Find where the given text appears and provide that cell's center as (x, y) coordinate. 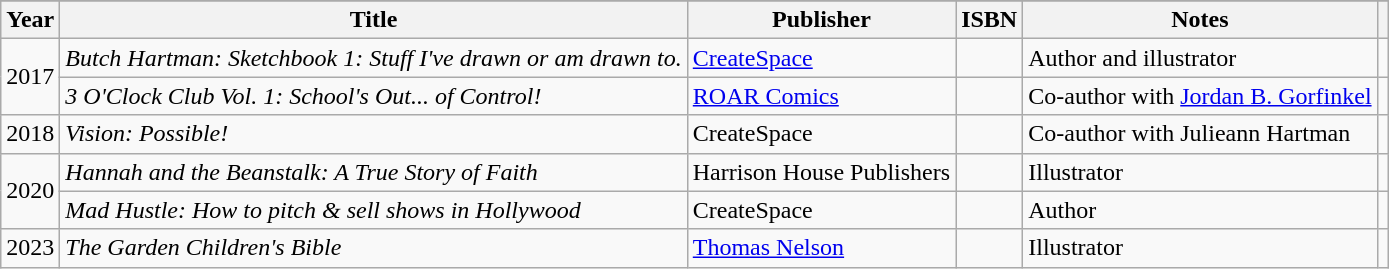
Vision: Possible! (374, 134)
Harrison House Publishers (821, 172)
Notes (1200, 20)
2020 (30, 191)
Thomas Nelson (821, 248)
ROAR Comics (821, 96)
2023 (30, 248)
2017 (30, 77)
Co-author with Jordan B. Gorfinkel (1200, 96)
Author and illustrator (1200, 58)
Title (374, 20)
Co-author with Julieann Hartman (1200, 134)
Butch Hartman: Sketchbook 1: Stuff I've drawn or am drawn to. (374, 58)
3 O'Clock Club Vol. 1: School's Out... of Control! (374, 96)
Mad Hustle: How to pitch & sell shows in Hollywood (374, 210)
The Garden Children's Bible (374, 248)
Author (1200, 210)
Year (30, 20)
ISBN (990, 20)
Publisher (821, 20)
Hannah and the Beanstalk: A True Story of Faith (374, 172)
2018 (30, 134)
